Return [X, Y] of the center of cell containing provided text 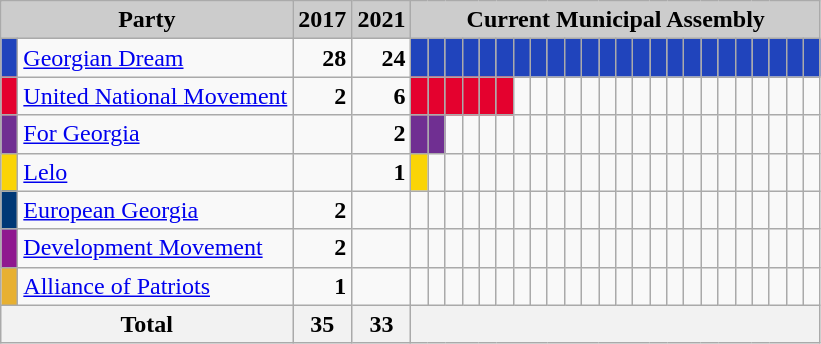
24 [382, 58]
33 [382, 324]
Development Movement [156, 248]
Lelo [156, 172]
2021 [382, 20]
35 [322, 324]
Current Municipal Assembly [616, 20]
Georgian Dream [156, 58]
For Georgia [156, 134]
United National Movement [156, 96]
Alliance of Patriots [156, 286]
European Georgia [156, 210]
Party [147, 20]
Total [147, 324]
6 [382, 96]
28 [322, 58]
2017 [322, 20]
